Search for the cell housing the specified text and yield its [x, y] center coordinate. 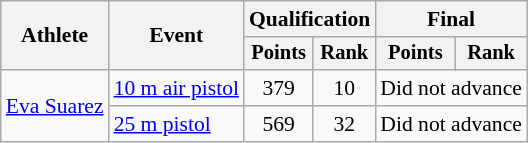
Final [451, 19]
32 [344, 124]
379 [278, 88]
10 m air pistol [176, 88]
Event [176, 36]
Qualification [310, 19]
25 m pistol [176, 124]
10 [344, 88]
Athlete [55, 36]
569 [278, 124]
Eva Suarez [55, 106]
